Search for the cell housing the specified text and yield its (x, y) center coordinate. 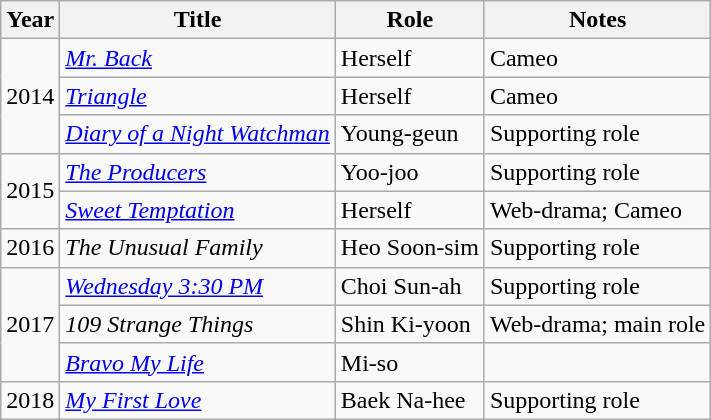
Year (30, 20)
2015 (30, 191)
Choi Sun-ah (410, 286)
Triangle (198, 96)
Heo Soon-sim (410, 248)
Web-drama; main role (597, 324)
2018 (30, 400)
Title (198, 20)
Web-drama; Cameo (597, 210)
Baek Na-hee (410, 400)
My First Love (198, 400)
Mr. Back (198, 58)
2017 (30, 324)
2014 (30, 96)
The Producers (198, 172)
Mi-so (410, 362)
The Unusual Family (198, 248)
Diary of a Night Watchman (198, 134)
Wednesday 3:30 PM (198, 286)
Sweet Temptation (198, 210)
Bravo My Life (198, 362)
2016 (30, 248)
Shin Ki-yoon (410, 324)
109 Strange Things (198, 324)
Role (410, 20)
Yoo-joo (410, 172)
Young-geun (410, 134)
Notes (597, 20)
